Provide the (x, y) coordinate of the cell's center where the given text is located.  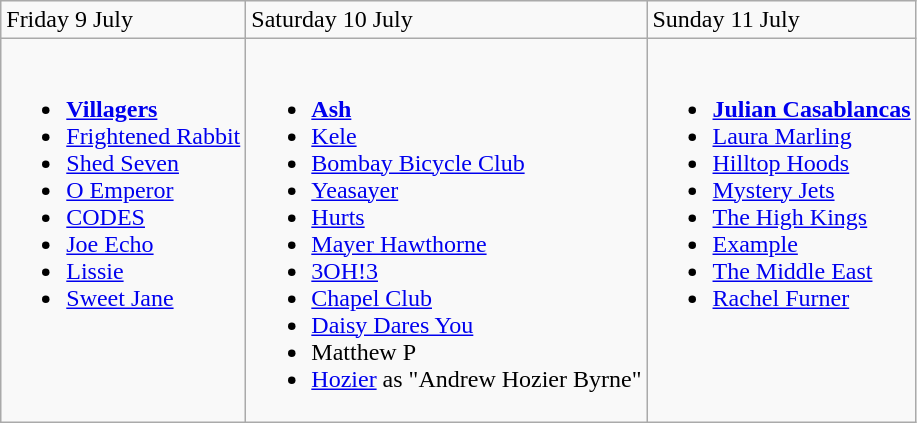
Saturday 10 July (446, 20)
AshKeleBombay Bicycle ClubYeasayerHurtsMayer Hawthorne3OH!3Chapel ClubDaisy Dares YouMatthew PHozier as "Andrew Hozier Byrne" (446, 230)
Sunday 11 July (782, 20)
VillagersFrightened RabbitShed SevenO EmperorCODESJoe EchoLissieSweet Jane (124, 230)
Friday 9 July (124, 20)
Julian CasablancasLaura MarlingHilltop HoodsMystery JetsThe High KingsExampleThe Middle EastRachel Furner (782, 230)
